Locate the cell with the specified text and output its (x, y) center coordinate. 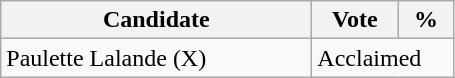
Acclaimed (383, 58)
Paulette Lalande (X) (156, 58)
% (426, 20)
Vote (355, 20)
Candidate (156, 20)
